Extract the (x, y) coordinate from the center of the cell holding the provided text.  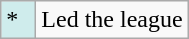
Led the league (112, 20)
* (18, 20)
